Identify which cell holds the provided text, then report its (X, Y) central coordinate. 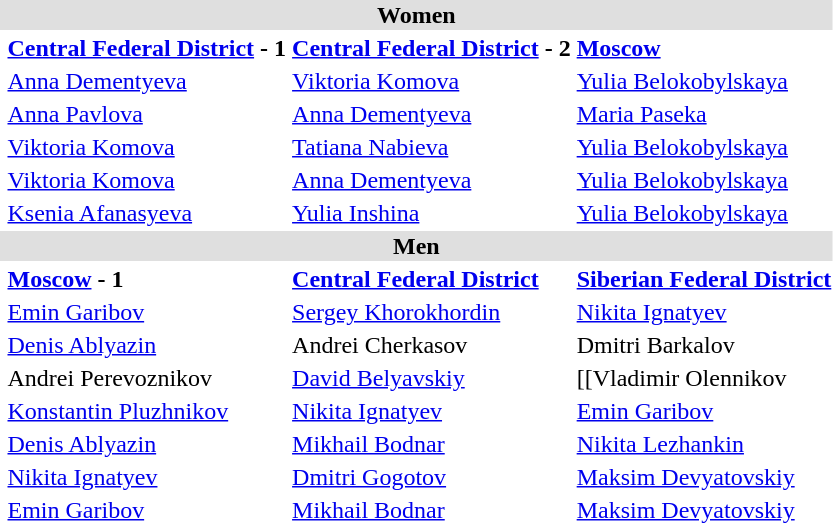
Moscow (704, 48)
[[Vladimir Olennikov (704, 378)
Andrei Perevoznikov (147, 378)
Central Federal District (432, 279)
David Belyavskiy (432, 378)
Central Federal District - 2 (432, 48)
Anna Pavlova (147, 114)
Siberian Federal District (704, 279)
Yulia Inshina (432, 213)
Maria Paseka (704, 114)
Dmitri Barkalov (704, 345)
Mikhail Bodnar (432, 444)
Men (416, 246)
Sergey Khorokhordin (432, 312)
Nikita Lezhankin (704, 444)
Dmitri Gogotov (432, 477)
Ksenia Afanasyeva (147, 213)
Maksim Devyatovskiy (704, 477)
Andrei Cherkasov (432, 345)
Tatiana Nabieva (432, 147)
Central Federal District - 1 (147, 48)
Women (416, 15)
Moscow - 1 (147, 279)
Konstantin Pluzhnikov (147, 411)
